From the cell containing the given text, extract its center point as [x, y] coordinate. 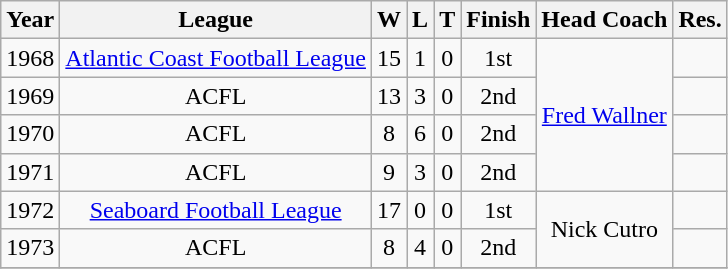
1970 [30, 134]
Year [30, 20]
Seaboard Football League [216, 210]
Head Coach [604, 20]
1971 [30, 172]
1972 [30, 210]
4 [420, 248]
W [388, 20]
Finish [498, 20]
League [216, 20]
Nick Cutro [604, 229]
17 [388, 210]
13 [388, 96]
1968 [30, 58]
1969 [30, 96]
1 [420, 58]
15 [388, 58]
Fred Wallner [604, 115]
T [448, 20]
6 [420, 134]
1973 [30, 248]
Atlantic Coast Football League [216, 58]
L [420, 20]
Res. [700, 20]
9 [388, 172]
